Locate the cell with the specified text and output its [x, y] center coordinate. 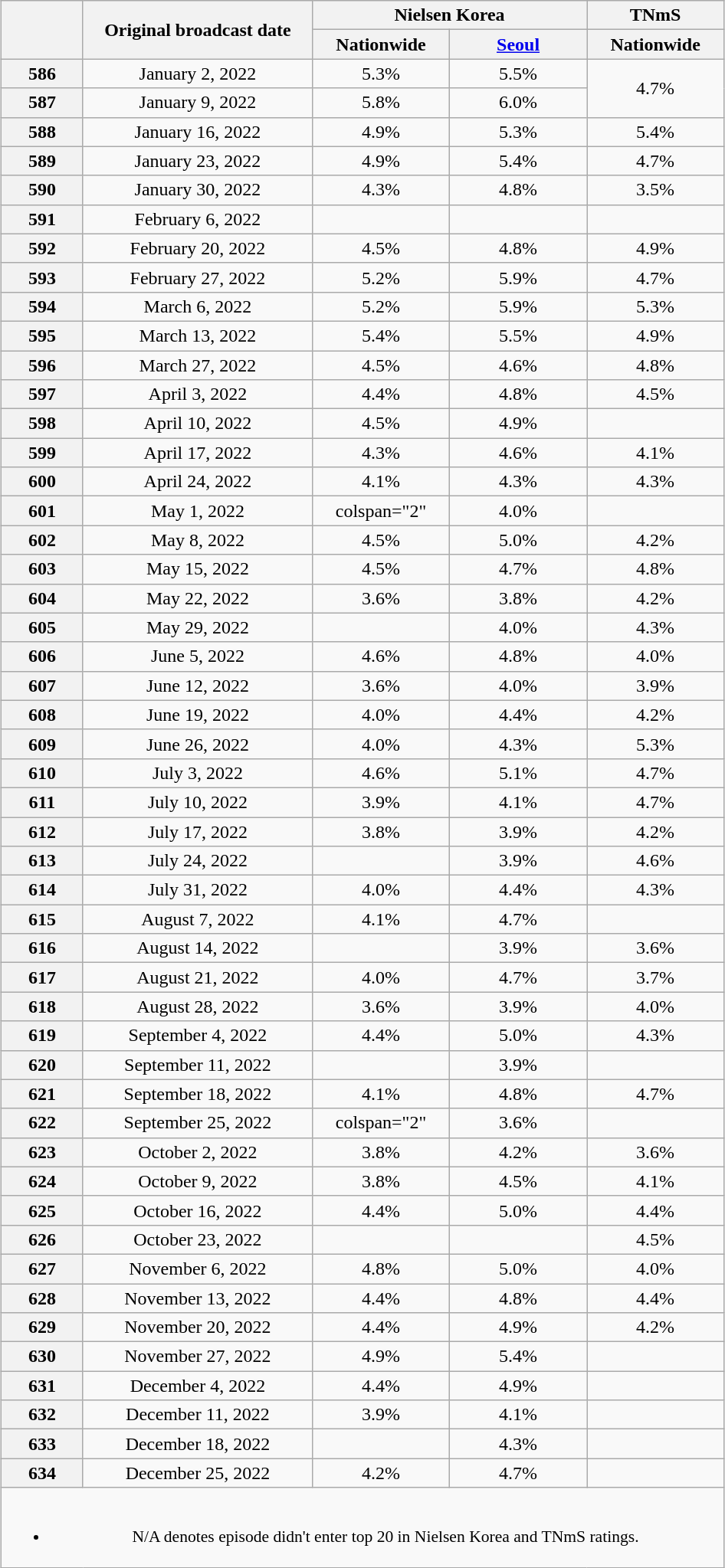
February 27, 2022 [198, 277]
Nielsen Korea [449, 15]
January 23, 2022 [198, 161]
597 [41, 394]
N/A denotes episode didn't enter top 20 in Nielsen Korea and TNmS ratings. [362, 1527]
October 2, 2022 [198, 1152]
625 [41, 1210]
May 15, 2022 [198, 569]
June 19, 2022 [198, 715]
November 20, 2022 [198, 1327]
614 [41, 890]
Original broadcast date [198, 30]
594 [41, 306]
611 [41, 802]
February 20, 2022 [198, 248]
October 23, 2022 [198, 1239]
6.0% [518, 103]
July 24, 2022 [198, 861]
February 6, 2022 [198, 219]
August 7, 2022 [198, 919]
May 1, 2022 [198, 511]
608 [41, 715]
August 14, 2022 [198, 948]
609 [41, 744]
599 [41, 453]
January 9, 2022 [198, 103]
July 31, 2022 [198, 890]
591 [41, 219]
598 [41, 424]
May 29, 2022 [198, 627]
October 9, 2022 [198, 1181]
622 [41, 1123]
January 2, 2022 [198, 74]
October 16, 2022 [198, 1210]
593 [41, 277]
May 22, 2022 [198, 598]
631 [41, 1386]
634 [41, 1473]
August 28, 2022 [198, 1007]
630 [41, 1357]
July 10, 2022 [198, 802]
613 [41, 861]
December 25, 2022 [198, 1473]
618 [41, 1007]
January 16, 2022 [198, 132]
601 [41, 511]
615 [41, 919]
April 3, 2022 [198, 394]
5.8% [380, 103]
September 18, 2022 [198, 1094]
600 [41, 482]
628 [41, 1298]
August 21, 2022 [198, 977]
December 4, 2022 [198, 1386]
March 6, 2022 [198, 306]
May 8, 2022 [198, 540]
September 25, 2022 [198, 1123]
3.7% [656, 977]
617 [41, 977]
July 3, 2022 [198, 773]
592 [41, 248]
July 17, 2022 [198, 831]
612 [41, 831]
626 [41, 1239]
632 [41, 1415]
June 12, 2022 [198, 686]
616 [41, 948]
610 [41, 773]
April 10, 2022 [198, 424]
588 [41, 132]
605 [41, 627]
March 13, 2022 [198, 336]
604 [41, 598]
April 17, 2022 [198, 453]
603 [41, 569]
March 27, 2022 [198, 365]
January 30, 2022 [198, 190]
623 [41, 1152]
November 13, 2022 [198, 1298]
629 [41, 1327]
September 11, 2022 [198, 1065]
621 [41, 1094]
November 6, 2022 [198, 1268]
December 18, 2022 [198, 1444]
November 27, 2022 [198, 1357]
624 [41, 1181]
September 4, 2022 [198, 1036]
5.1% [518, 773]
619 [41, 1036]
June 5, 2022 [198, 656]
595 [41, 336]
3.5% [656, 190]
606 [41, 656]
Seoul [518, 44]
596 [41, 365]
633 [41, 1444]
December 11, 2022 [198, 1415]
April 24, 2022 [198, 482]
TNmS [656, 15]
627 [41, 1268]
602 [41, 540]
June 26, 2022 [198, 744]
620 [41, 1065]
586 [41, 74]
590 [41, 190]
587 [41, 103]
589 [41, 161]
607 [41, 686]
